Capture the cell that displays the provided text and extract its (X, Y) central coordinate. 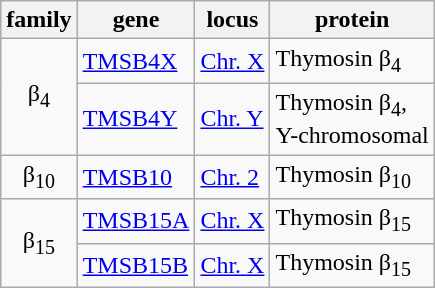
Thymosin β4,Y-chromosomal (352, 118)
family (39, 20)
β15 (39, 244)
Chr. 2 (232, 176)
locus (232, 20)
Thymosin β4 (352, 61)
gene (136, 20)
TMSB4X (136, 61)
TMSB4Y (136, 118)
protein (352, 20)
TMSB15A (136, 221)
Chr. Y (232, 118)
β4 (39, 97)
TMSB15B (136, 265)
Thymosin β10 (352, 176)
TMSB10 (136, 176)
β10 (39, 176)
